Pinpoint the cell where the given text exists, returning its [X, Y] midpoint coordinate. 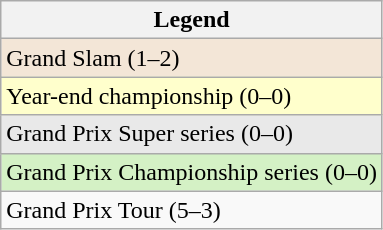
Grand Prix Championship series (0–0) [192, 172]
Grand Prix Tour (5–3) [192, 210]
Grand Prix Super series (0–0) [192, 134]
Grand Slam (1–2) [192, 58]
Legend [192, 20]
Year-end championship (0–0) [192, 96]
